Search for the cell housing the specified text and yield its [X, Y] center coordinate. 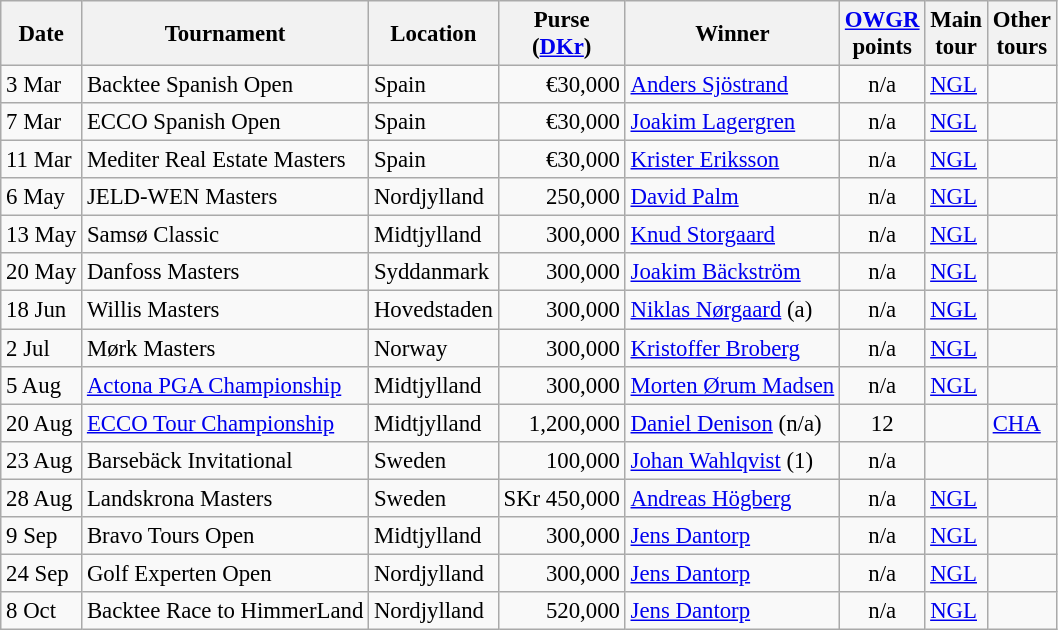
Daniel Denison (n/a) [732, 423]
Hovedstaden [434, 310]
Mørk Masters [226, 348]
100,000 [562, 460]
Purse(DKr) [562, 34]
Joakim Bäckström [732, 273]
2 Jul [42, 348]
28 Aug [42, 498]
6 May [42, 197]
Location [434, 34]
520,000 [562, 611]
Backtee Race to HimmerLand [226, 611]
Backtee Spanish Open [226, 85]
20 Aug [42, 423]
20 May [42, 273]
Bravo Tours Open [226, 536]
11 Mar [42, 160]
ECCO Spanish Open [226, 122]
Morten Ørum Madsen [732, 385]
Joakim Lagergren [732, 122]
Johan Wahlqvist (1) [732, 460]
Danfoss Masters [226, 273]
ECCO Tour Championship [226, 423]
CHA [1022, 423]
SKr 450,000 [562, 498]
Norway [434, 348]
Samsø Classic [226, 235]
24 Sep [42, 573]
Othertours [1022, 34]
Landskrona Masters [226, 498]
1,200,000 [562, 423]
Winner [732, 34]
JELD-WEN Masters [226, 197]
OWGRpoints [882, 34]
Maintour [956, 34]
Andreas Högberg [732, 498]
8 Oct [42, 611]
5 Aug [42, 385]
18 Jun [42, 310]
Tournament [226, 34]
Syddanmark [434, 273]
12 [882, 423]
Willis Masters [226, 310]
9 Sep [42, 536]
Kristoffer Broberg [732, 348]
Niklas Nørgaard (a) [732, 310]
23 Aug [42, 460]
Anders Sjöstrand [732, 85]
Date [42, 34]
Golf Experten Open [226, 573]
Krister Eriksson [732, 160]
3 Mar [42, 85]
Knud Storgaard [732, 235]
David Palm [732, 197]
250,000 [562, 197]
13 May [42, 235]
Actona PGA Championship [226, 385]
Barsebäck Invitational [226, 460]
Mediter Real Estate Masters [226, 160]
7 Mar [42, 122]
